Return [x, y] of the center of cell containing provided text 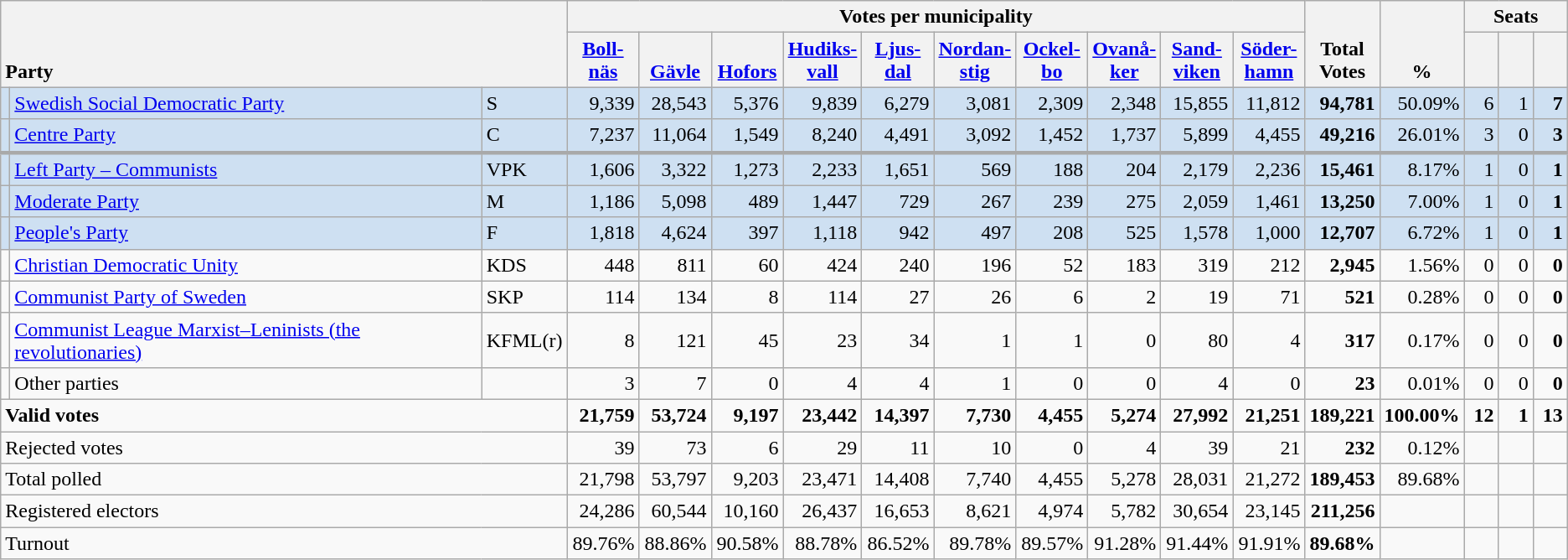
497 [975, 233]
3,081 [975, 103]
5,899 [1197, 136]
4,491 [898, 136]
21,798 [603, 480]
10 [975, 447]
4,624 [675, 233]
1,549 [747, 136]
2,945 [1342, 265]
811 [675, 265]
2,059 [1197, 201]
Söder- hamn [1269, 60]
% [1422, 44]
Gävle [675, 60]
53,724 [675, 415]
1,118 [823, 233]
0.12% [1422, 447]
Sand- viken [1197, 60]
5,098 [675, 201]
5,376 [747, 103]
21 [1269, 447]
Seats [1516, 17]
16,653 [898, 511]
8,240 [823, 136]
0.17% [1422, 340]
52 [1052, 265]
1,000 [1269, 233]
60 [747, 265]
91.28% [1124, 543]
317 [1342, 340]
Swedish Social Democratic Party [246, 103]
C [524, 136]
319 [1197, 265]
2 [1124, 297]
13,250 [1342, 201]
1,452 [1052, 136]
239 [1052, 201]
14,397 [898, 415]
424 [823, 265]
34 [898, 340]
1,737 [1124, 136]
569 [975, 169]
448 [603, 265]
397 [747, 233]
94,781 [1342, 103]
196 [975, 265]
30,654 [1197, 511]
Ockel- bo [1052, 60]
15,855 [1197, 103]
Communist Party of Sweden [246, 297]
People's Party [246, 233]
9,203 [747, 480]
Party [284, 44]
2,179 [1197, 169]
73 [675, 447]
Christian Democratic Unity [246, 265]
60,544 [675, 511]
49,216 [1342, 136]
88.78% [823, 543]
8,621 [975, 511]
9,197 [747, 415]
188 [1052, 169]
53,797 [675, 480]
1,273 [747, 169]
14,408 [898, 480]
1,651 [898, 169]
26.01% [1422, 136]
5,278 [1124, 480]
Registered electors [284, 511]
Other parties [246, 383]
Centre Party [246, 136]
1,186 [603, 201]
89.57% [1052, 543]
525 [1124, 233]
7,740 [975, 480]
80 [1197, 340]
729 [898, 201]
489 [747, 201]
3,092 [975, 136]
232 [1342, 447]
9,339 [603, 103]
11,064 [675, 136]
F [524, 233]
24,286 [603, 511]
267 [975, 201]
6,279 [898, 103]
7,237 [603, 136]
9,839 [823, 103]
1,606 [603, 169]
23,471 [823, 480]
Turnout [284, 543]
Total polled [284, 480]
21,759 [603, 415]
Rejected votes [284, 447]
86.52% [898, 543]
4,974 [1052, 511]
2,348 [1124, 103]
1,461 [1269, 201]
8.17% [1422, 169]
7,730 [975, 415]
2,309 [1052, 103]
11 [898, 447]
521 [1342, 297]
3,322 [675, 169]
121 [675, 340]
KDS [524, 265]
91.91% [1269, 543]
212 [1269, 265]
Hudiks- vall [823, 60]
Communist League Marxist–Leninists (the revolutionaries) [246, 340]
15,461 [1342, 169]
5,274 [1124, 415]
Nordan- stig [975, 60]
89.78% [975, 543]
211,256 [1342, 511]
189,221 [1342, 415]
100.00% [1422, 415]
942 [898, 233]
21,251 [1269, 415]
Moderate Party [246, 201]
19 [1197, 297]
10,160 [747, 511]
204 [1124, 169]
27 [898, 297]
26,437 [823, 511]
13 [1550, 415]
Left Party – Communists [246, 169]
45 [747, 340]
0.01% [1422, 383]
7.00% [1422, 201]
240 [898, 265]
2,233 [823, 169]
208 [1052, 233]
26 [975, 297]
1,447 [823, 201]
1,818 [603, 233]
Valid votes [284, 415]
91.44% [1197, 543]
21,272 [1269, 480]
0.28% [1422, 297]
1.56% [1422, 265]
71 [1269, 297]
Ovanå- ker [1124, 60]
28,543 [675, 103]
28,031 [1197, 480]
11,812 [1269, 103]
Total Votes [1342, 44]
29 [823, 447]
6.72% [1422, 233]
23,145 [1269, 511]
88.86% [675, 543]
Hofors [747, 60]
Boll- näs [603, 60]
12 [1481, 415]
189,453 [1342, 480]
89.76% [603, 543]
5,782 [1124, 511]
Ljus- dal [898, 60]
KFML(r) [524, 340]
S [524, 103]
Votes per municipality [936, 17]
27,992 [1197, 415]
M [524, 201]
50.09% [1422, 103]
134 [675, 297]
12,707 [1342, 233]
VPK [524, 169]
90.58% [747, 543]
275 [1124, 201]
2,236 [1269, 169]
183 [1124, 265]
SKP [524, 297]
23,442 [823, 415]
1,578 [1197, 233]
